Determine the (x, y) coordinate at the center of the cell enclosing the given text.  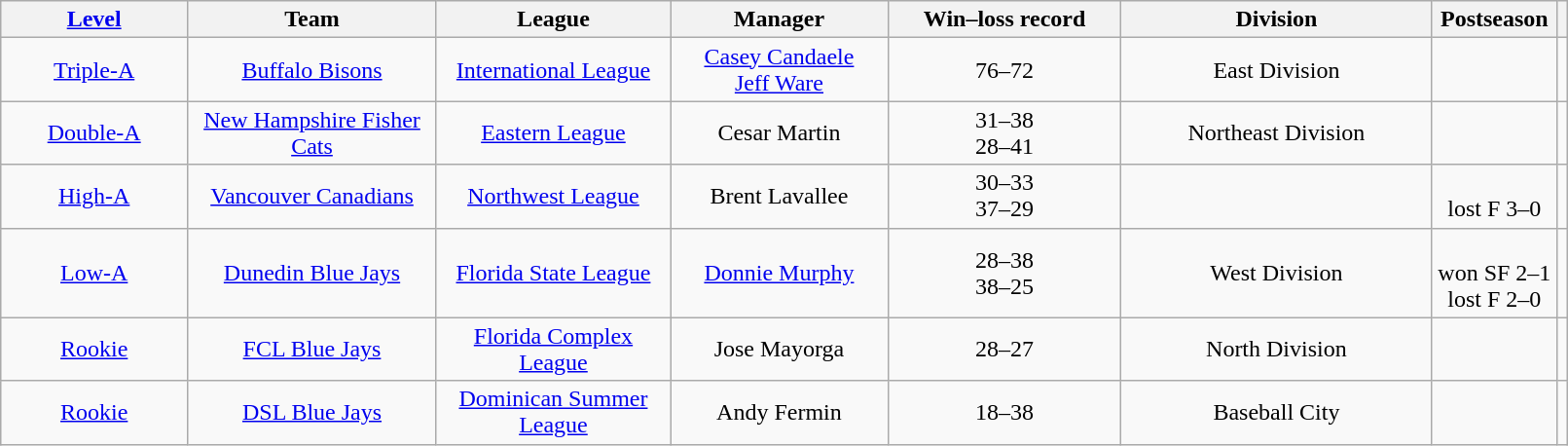
Postseason (1495, 19)
League (553, 19)
Double-A (94, 132)
Casey CandaeleJeff Ware (780, 70)
New Hampshire Fisher Cats (312, 132)
Dominican Summer League (553, 413)
Vancouver Canadians (312, 197)
Team (312, 19)
Florida State League (553, 273)
Brent Lavallee (780, 197)
28–27 (1004, 349)
Level (94, 19)
Manager (780, 19)
East Division (1277, 70)
High-A (94, 197)
FCL Blue Jays (312, 349)
North Division (1277, 349)
76–72 (1004, 70)
Dunedin Blue Jays (312, 273)
Donnie Murphy (780, 273)
won SF 2–1lost F 2–0 (1495, 273)
Cesar Martin (780, 132)
West Division (1277, 273)
Win–loss record (1004, 19)
31–38 28–41 (1004, 132)
Northwest League (553, 197)
Baseball City (1277, 413)
Andy Fermin (780, 413)
18–38 (1004, 413)
lost F 3–0 (1495, 197)
Low-A (94, 273)
Jose Mayorga (780, 349)
Buffalo Bisons (312, 70)
Florida Complex League (553, 349)
Triple-A (94, 70)
Division (1277, 19)
Eastern League (553, 132)
Northeast Division (1277, 132)
DSL Blue Jays (312, 413)
28–38 38–25 (1004, 273)
International League (553, 70)
30–33 37–29 (1004, 197)
